Return (x, y) of the center of cell containing provided text 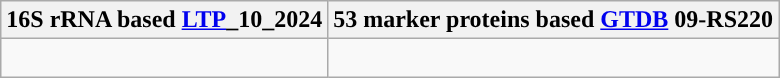
16S rRNA based LTP_10_2024 (164, 20)
53 marker proteins based GTDB 09-RS220 (554, 20)
